Search for the cell housing the specified text and yield its (X, Y) center coordinate. 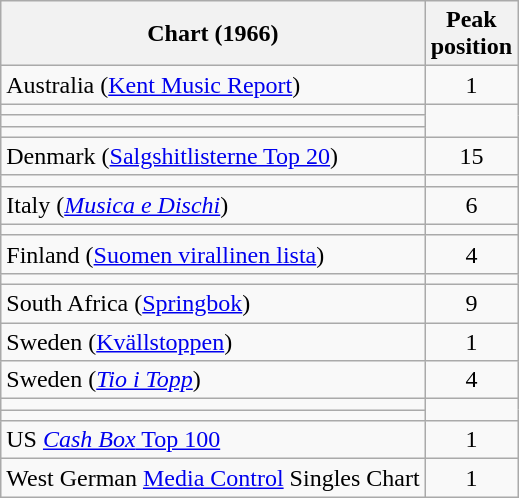
Sweden (Tio i Topp) (213, 380)
Chart (1966) (213, 34)
Italy (Musica e Dischi) (213, 205)
Denmark (Salgshitlisterne Top 20) (213, 156)
15 (471, 156)
Peakposition (471, 34)
Australia (Kent Music Report) (213, 85)
South Africa (Springbok) (213, 303)
Finland (Suomen virallinen lista) (213, 254)
9 (471, 303)
West German Media Control Singles Chart (213, 478)
6 (471, 205)
US Cash Box Top 100 (213, 440)
Sweden (Kvällstoppen) (213, 341)
